Capture the cell that displays the provided text and extract its (X, Y) central coordinate. 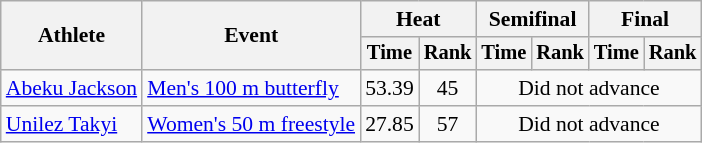
Women's 50 m freestyle (251, 124)
Event (251, 36)
27.85 (390, 124)
45 (448, 88)
Abeku Jackson (72, 88)
Unilez Takyi (72, 124)
Semifinal (532, 19)
Men's 100 m butterfly (251, 88)
57 (448, 124)
53.39 (390, 88)
Heat (418, 19)
Athlete (72, 36)
Final (645, 19)
